Provide the (X, Y) coordinate of the cell's center where the given text is located.  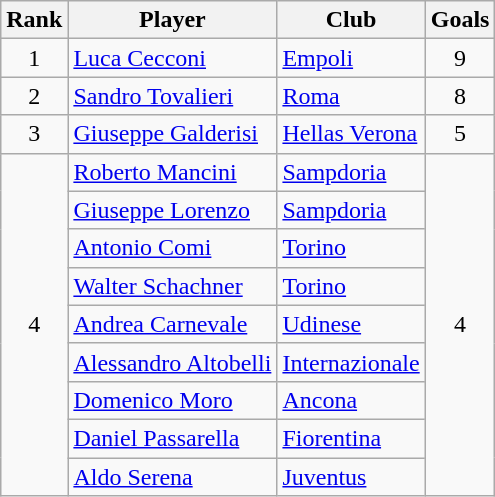
Walter Schachner (172, 286)
Aldo Serena (172, 477)
Domenico Moro (172, 400)
Club (351, 20)
8 (460, 96)
Alessandro Altobelli (172, 362)
2 (34, 96)
Fiorentina (351, 438)
5 (460, 134)
Giuseppe Lorenzo (172, 210)
Luca Cecconi (172, 58)
3 (34, 134)
Roberto Mancini (172, 172)
Internazionale (351, 362)
Goals (460, 20)
Sandro Tovalieri (172, 96)
Player (172, 20)
Empoli (351, 58)
Udinese (351, 324)
Daniel Passarella (172, 438)
9 (460, 58)
Antonio Comi (172, 248)
Rank (34, 20)
1 (34, 58)
Juventus (351, 477)
Ancona (351, 400)
Andrea Carnevale (172, 324)
Roma (351, 96)
Hellas Verona (351, 134)
Giuseppe Galderisi (172, 134)
